Locate the cell with the specified text and output its [X, Y] center coordinate. 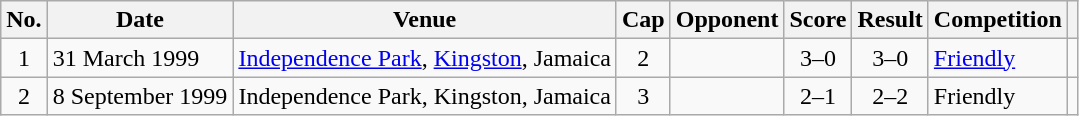
31 March 1999 [140, 58]
Opponent [727, 20]
Date [140, 20]
2–1 [818, 96]
Result [890, 20]
Venue [425, 20]
3 [643, 96]
1 [24, 58]
2–2 [890, 96]
Cap [643, 20]
Competition [998, 20]
Score [818, 20]
No. [24, 20]
8 September 1999 [140, 96]
